Search for the cell housing the specified text and yield its (x, y) center coordinate. 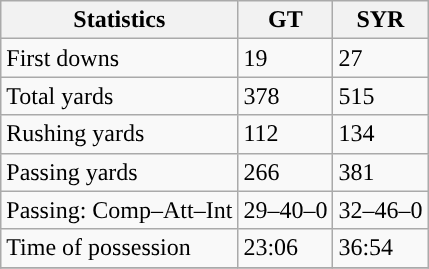
Total yards (120, 96)
Rushing yards (120, 134)
378 (286, 96)
Passing: Comp–Att–Int (120, 210)
SYR (380, 20)
GT (286, 20)
515 (380, 96)
Statistics (120, 20)
23:06 (286, 248)
19 (286, 58)
Time of possession (120, 248)
381 (380, 172)
29–40–0 (286, 210)
32–46–0 (380, 210)
36:54 (380, 248)
Passing yards (120, 172)
112 (286, 134)
266 (286, 172)
First downs (120, 58)
27 (380, 58)
134 (380, 134)
